Capture the cell that displays the provided text and extract its [x, y] central coordinate. 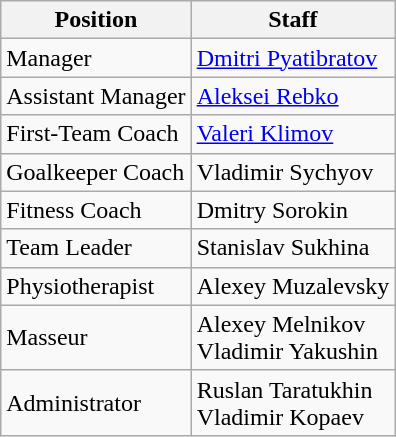
Alexey Melnikov Vladimir Yakushin [293, 338]
Vladimir Sychyov [293, 172]
Dmitri Pyatibratov [293, 58]
First-Team Coach [96, 134]
Alexey Muzalevsky [293, 286]
Physiotherapist [96, 286]
Fitness Coach [96, 210]
Administrator [96, 402]
Manager [96, 58]
Goalkeeper Coach [96, 172]
Masseur [96, 338]
Assistant Manager [96, 96]
Team Leader [96, 248]
Position [96, 20]
Valeri Klimov [293, 134]
Dmitry Sorokin [293, 210]
Stanislav Sukhina [293, 248]
Aleksei Rebko [293, 96]
Ruslan Taratukhin Vladimir Kopaev [293, 402]
Staff [293, 20]
